Identify which cell holds the provided text, then report its (x, y) central coordinate. 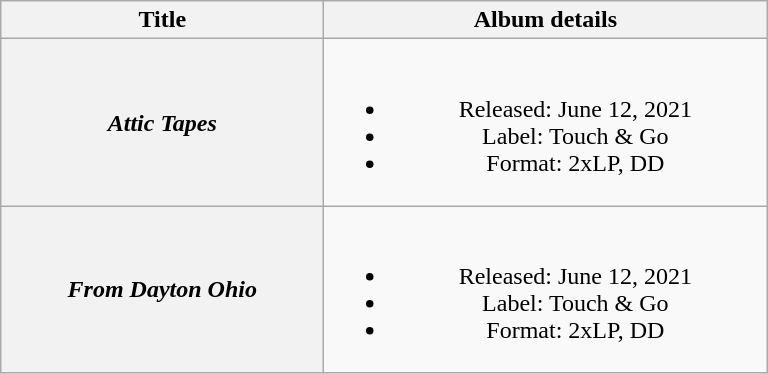
From Dayton Ohio (162, 290)
Attic Tapes (162, 122)
Title (162, 20)
Album details (546, 20)
